Extract the (x, y) coordinate from the center of the cell holding the provided text.  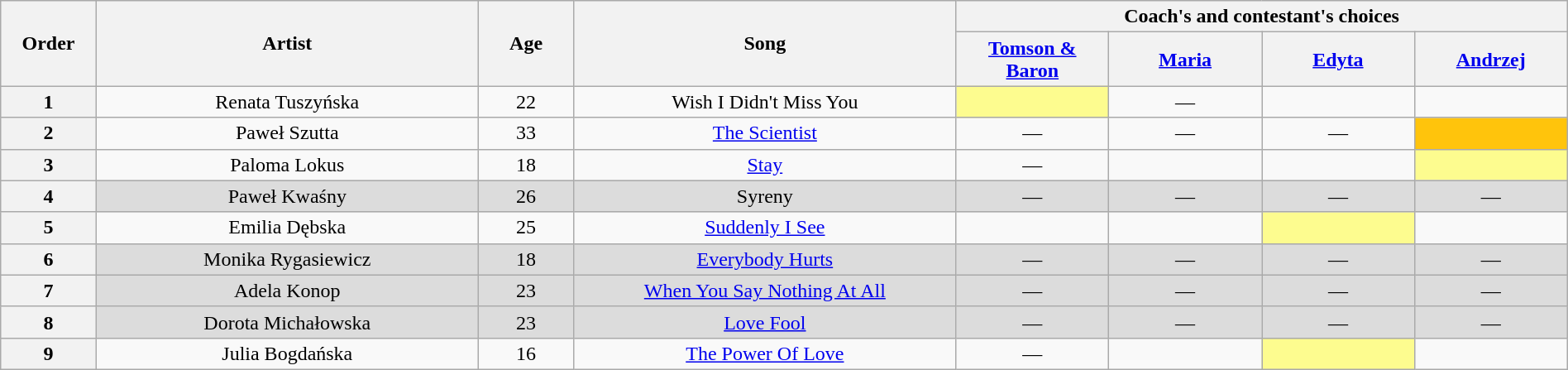
33 (526, 133)
Love Fool (765, 322)
1 (49, 102)
Edyta (1338, 60)
Suddenly I See (765, 228)
Adela Konop (287, 291)
Andrzej (1490, 60)
8 (49, 322)
Wish I Didn't Miss You (765, 102)
3 (49, 165)
22 (526, 102)
Artist (287, 43)
25 (526, 228)
Emilia Dębska (287, 228)
Song (765, 43)
Tomson & Baron (1032, 60)
Dorota Michałowska (287, 322)
9 (49, 353)
Age (526, 43)
16 (526, 353)
7 (49, 291)
6 (49, 259)
Paloma Lokus (287, 165)
Coach's and contestant's choices (1262, 17)
Paweł Szutta (287, 133)
When You Say Nothing At All (765, 291)
Julia Bogdańska (287, 353)
The Power Of Love (765, 353)
Renata Tuszyńska (287, 102)
Paweł Kwaśny (287, 196)
Monika Rygasiewicz (287, 259)
The Scientist (765, 133)
5 (49, 228)
2 (49, 133)
Syreny (765, 196)
4 (49, 196)
26 (526, 196)
Stay (765, 165)
Everybody Hurts (765, 259)
Order (49, 43)
Maria (1186, 60)
